Identify which cell holds the provided text, then report its [X, Y] central coordinate. 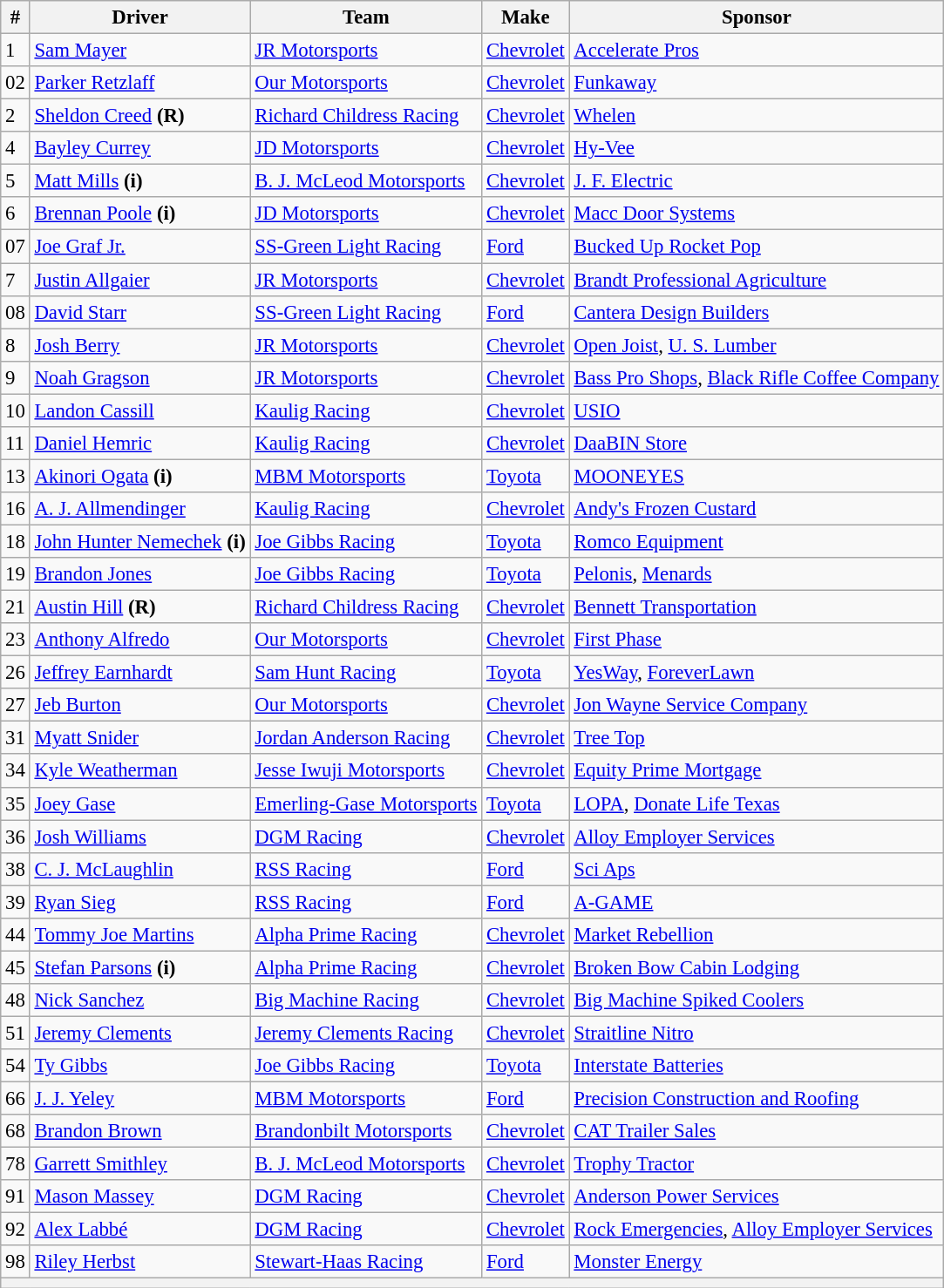
98 [16, 1263]
66 [16, 1099]
Ty Gibbs [139, 1066]
Jordan Anderson Racing [366, 738]
Tommy Joe Martins [139, 935]
Josh Berry [139, 345]
A-GAME [757, 902]
5 [16, 181]
Jeffrey Earnhardt [139, 673]
Bucked Up Rocket Pop [757, 247]
Romco Equipment [757, 541]
8 [16, 345]
27 [16, 705]
6 [16, 214]
Whelen [757, 116]
Myatt Snider [139, 738]
Bass Pro Shops, Black Rifle Coffee Company [757, 377]
2 [16, 116]
48 [16, 1000]
Austin Hill (R) [139, 607]
Sheldon Creed (R) [139, 116]
31 [16, 738]
Brandon Brown [139, 1131]
Nick Sanchez [139, 1000]
Matt Mills (i) [139, 181]
Open Joist, U. S. Lumber [757, 345]
Cantera Design Builders [757, 312]
DaaBIN Store [757, 444]
9 [16, 377]
David Starr [139, 312]
LOPA, Donate Life Texas [757, 803]
Driver [139, 17]
Garrett Smithley [139, 1164]
Trophy Tractor [757, 1164]
54 [16, 1066]
45 [16, 967]
23 [16, 640]
Rock Emergencies, Alloy Employer Services [757, 1230]
18 [16, 541]
51 [16, 1033]
26 [16, 673]
A. J. Allmendinger [139, 509]
Joey Gase [139, 803]
Big Machine Spiked Coolers [757, 1000]
11 [16, 444]
Brandonbilt Motorsports [366, 1131]
Precision Construction and Roofing [757, 1099]
Big Machine Racing [366, 1000]
Accelerate Pros [757, 51]
Interstate Batteries [757, 1066]
02 [16, 83]
USIO [757, 410]
Kyle Weatherman [139, 771]
91 [16, 1196]
92 [16, 1230]
Jeremy Clements [139, 1033]
MOONEYES [757, 476]
First Phase [757, 640]
Sam Mayer [139, 51]
J. J. Yeley [139, 1099]
21 [16, 607]
Jesse Iwuji Motorsports [366, 771]
Macc Door Systems [757, 214]
Hy-Vee [757, 148]
Landon Cassill [139, 410]
# [16, 17]
Andy's Frozen Custard [757, 509]
Brennan Poole (i) [139, 214]
7 [16, 280]
38 [16, 869]
16 [16, 509]
Stefan Parsons (i) [139, 967]
39 [16, 902]
78 [16, 1164]
Alex Labbé [139, 1230]
Justin Allgaier [139, 280]
Tree Top [757, 738]
Ryan Sieg [139, 902]
Parker Retzlaff [139, 83]
Market Rebellion [757, 935]
Daniel Hemric [139, 444]
13 [16, 476]
Team [366, 17]
Anderson Power Services [757, 1196]
4 [16, 148]
Equity Prime Mortgage [757, 771]
Riley Herbst [139, 1263]
19 [16, 574]
10 [16, 410]
Mason Massey [139, 1196]
Emerling-Gase Motorsports [366, 803]
Sponsor [757, 17]
Make [526, 17]
35 [16, 803]
C. J. McLaughlin [139, 869]
Josh Williams [139, 837]
YesWay, ForeverLawn [757, 673]
Bayley Currey [139, 148]
Brandon Jones [139, 574]
John Hunter Nemechek (i) [139, 541]
Jeremy Clements Racing [366, 1033]
Jon Wayne Service Company [757, 705]
Joe Graf Jr. [139, 247]
Pelonis, Menards [757, 574]
Stewart-Haas Racing [366, 1263]
Monster Energy [757, 1263]
68 [16, 1131]
Alloy Employer Services [757, 837]
07 [16, 247]
44 [16, 935]
Broken Bow Cabin Lodging [757, 967]
Funkaway [757, 83]
Akinori Ogata (i) [139, 476]
Brandt Professional Agriculture [757, 280]
36 [16, 837]
Sci Aps [757, 869]
1 [16, 51]
Bennett Transportation [757, 607]
Anthony Alfredo [139, 640]
J. F. Electric [757, 181]
34 [16, 771]
Sam Hunt Racing [366, 673]
Noah Gragson [139, 377]
CAT Trailer Sales [757, 1131]
Straitline Nitro [757, 1033]
08 [16, 312]
Jeb Burton [139, 705]
